Determine the [x, y] coordinate at the center of the cell enclosing the given text.  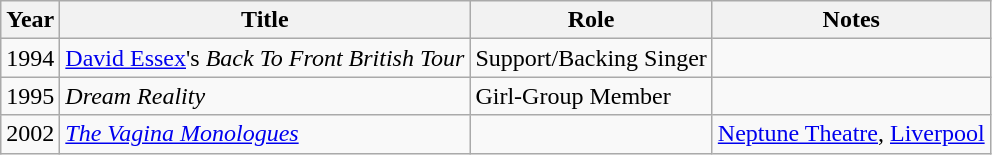
Support/Backing Singer [591, 58]
Year [30, 20]
David Essex's Back To Front British Tour [265, 58]
Dream Reality [265, 96]
1994 [30, 58]
Girl-Group Member [591, 96]
The Vagina Monologues [265, 134]
1995 [30, 96]
2002 [30, 134]
Title [265, 20]
Neptune Theatre, Liverpool [851, 134]
Role [591, 20]
Notes [851, 20]
